Return (x, y) of the center of cell containing provided text 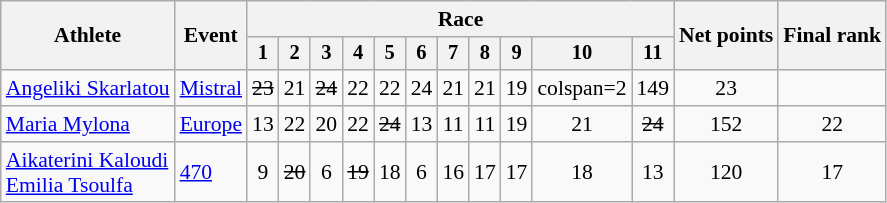
16 (453, 172)
3 (326, 54)
120 (726, 172)
10 (582, 54)
8 (485, 54)
Angeliki Skarlatou (88, 88)
2 (295, 54)
152 (726, 124)
4 (358, 54)
149 (654, 88)
7 (453, 54)
Europe (211, 124)
Net points (726, 36)
Race (460, 19)
colspan=2 (582, 88)
470 (211, 172)
Aikaterini KaloudiEmilia Tsoulfa (88, 172)
Final rank (832, 36)
1 (263, 54)
Maria Mylona (88, 124)
Mistral (211, 88)
Event (211, 36)
Athlete (88, 36)
5 (390, 54)
